Return the [X, Y] coordinate for the center point of the cell that contains the specified text.  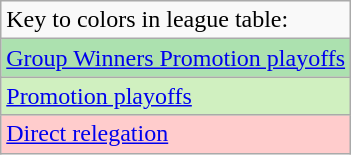
Key to colors in league table: [176, 20]
Direct relegation [176, 134]
Promotion playoffs [176, 96]
Group Winners Promotion playoffs [176, 58]
